Identify which cell holds the provided text, then report its (X, Y) central coordinate. 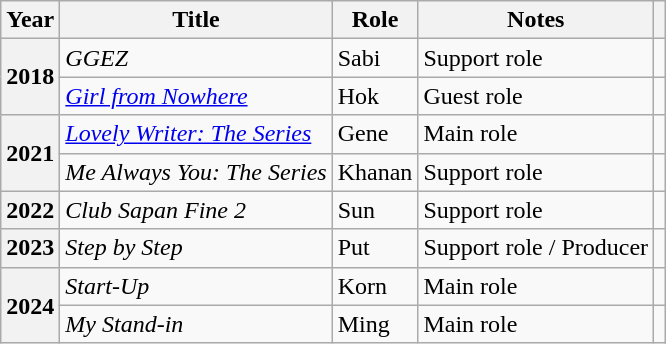
GGEZ (196, 58)
My Stand-in (196, 324)
Girl from Nowhere (196, 96)
Korn (375, 286)
Ming (375, 324)
Sun (375, 210)
2021 (30, 153)
Notes (536, 20)
Khanan (375, 172)
Step by Step (196, 248)
Title (196, 20)
Start-Up (196, 286)
2022 (30, 210)
Lovely Writer: The Series (196, 134)
Hok (375, 96)
Role (375, 20)
2024 (30, 305)
Sabi (375, 58)
2018 (30, 77)
Put (375, 248)
2023 (30, 248)
Me Always You: The Series (196, 172)
Gene (375, 134)
Support role / Producer (536, 248)
Guest role (536, 96)
Club Sapan Fine 2 (196, 210)
Year (30, 20)
